Search for the cell housing the specified text and yield its [x, y] center coordinate. 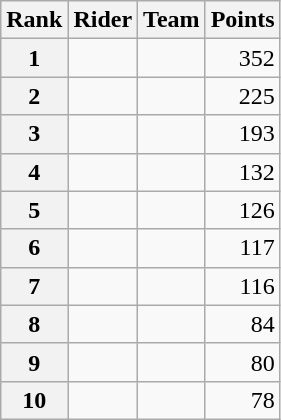
193 [242, 134]
Rank [34, 20]
126 [242, 210]
116 [242, 286]
1 [34, 58]
80 [242, 362]
8 [34, 324]
3 [34, 134]
2 [34, 96]
117 [242, 248]
6 [34, 248]
7 [34, 286]
Rider [103, 20]
84 [242, 324]
132 [242, 172]
Points [242, 20]
78 [242, 400]
5 [34, 210]
10 [34, 400]
Team [172, 20]
225 [242, 96]
9 [34, 362]
4 [34, 172]
352 [242, 58]
